Return (x, y) of the center of cell containing provided text 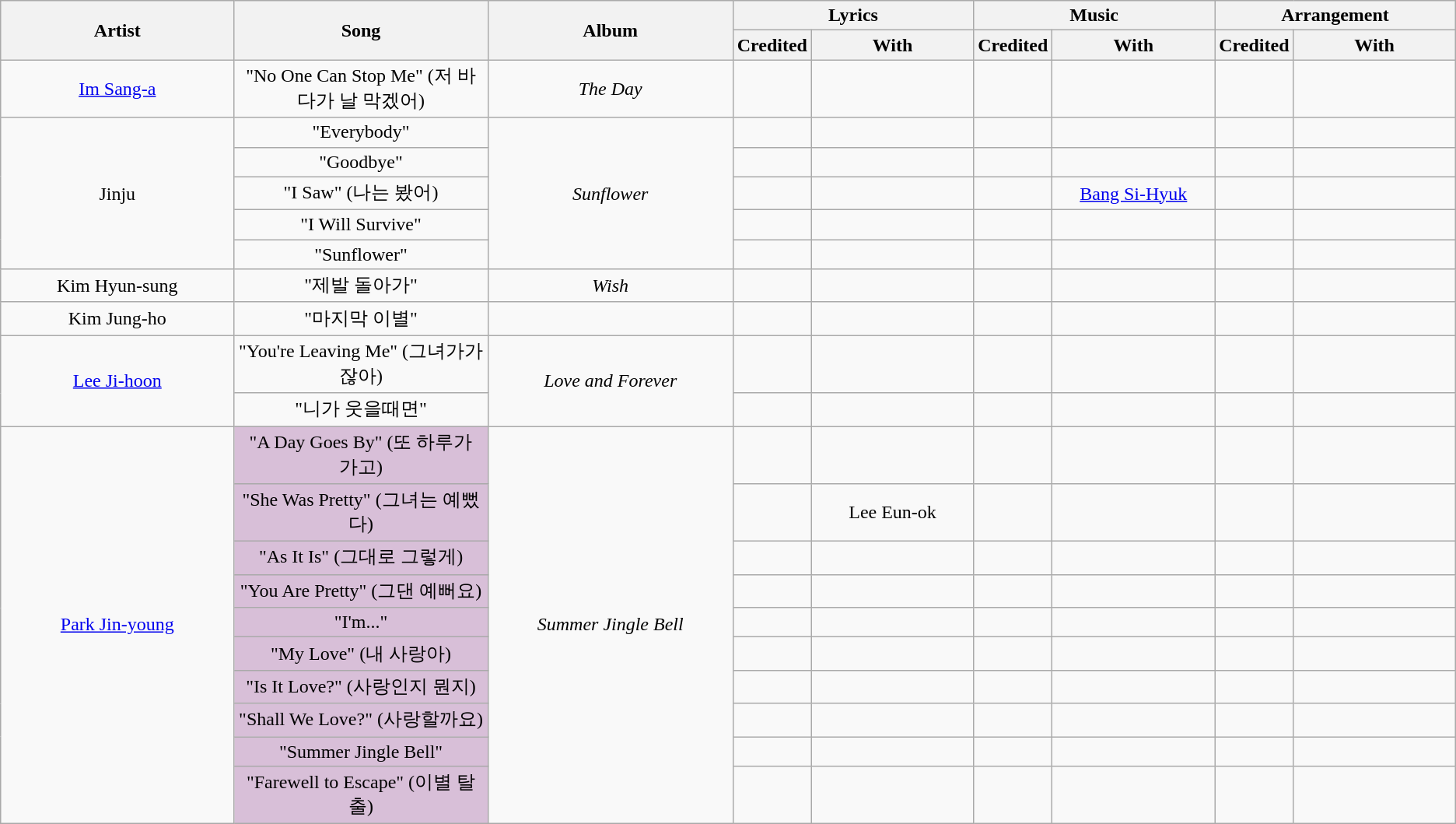
"I'm..." (361, 622)
Wish (610, 286)
Sunflower (610, 193)
Jinju (117, 193)
The Day (610, 89)
"She Was Pretty" (그녀는 예뻤다) (361, 513)
"Goodbye" (361, 162)
Kim Hyun-sung (117, 286)
Lee Ji-hoon (117, 381)
"As It Is" (그대로 그렇게) (361, 559)
"Everybody" (361, 132)
Album (610, 30)
Arrangement (1335, 16)
"마지막 이별" (361, 319)
"니가 웃을때면" (361, 409)
"Farewell to Escape" (이별 탈출) (361, 795)
"You Are Pretty" (그댄 예뻐요) (361, 591)
"Is It Love?" (사랑인지 뭔지) (361, 686)
Park Jin-young (117, 626)
Bang Si-Hyuk (1134, 193)
Lee Eun-ok (892, 513)
"No One Can Stop Me" (저 바다가 날 막겠어) (361, 89)
Summer Jingle Bell (610, 626)
"I Saw" (나는 봤어) (361, 193)
"My Love" (내 사랑아) (361, 654)
Kim Jung-ho (117, 319)
"Shall We Love?" (사랑할까요) (361, 721)
"I Will Survive" (361, 225)
"Summer Jingle Bell" (361, 751)
Love and Forever (610, 381)
Song (361, 30)
Music (1094, 16)
"제발 돌아가" (361, 286)
"A Day Goes By" (또 하루가 가고) (361, 455)
Im Sang-a (117, 89)
"You're Leaving Me" (그녀가가잖아) (361, 364)
"Sunflower" (361, 254)
Artist (117, 30)
Lyrics (852, 16)
